Pinpoint the cell where the given text exists, returning its [X, Y] midpoint coordinate. 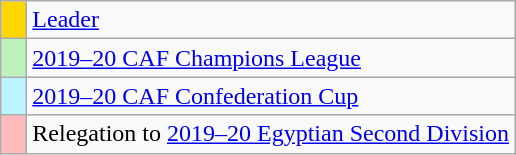
2019–20 CAF Champions League [271, 58]
Relegation to 2019–20 Egyptian Second Division [271, 134]
Leader [271, 20]
2019–20 CAF Confederation Cup [271, 96]
